Provide the [x, y] coordinate of the cell's center where the given text is located.  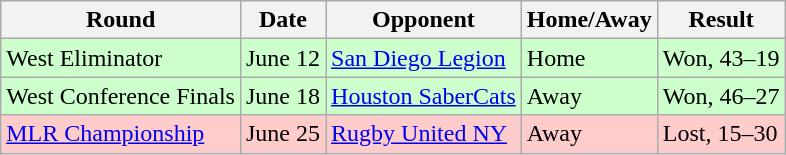
June 18 [282, 96]
MLR Championship [121, 134]
Won, 43–19 [721, 58]
June 12 [282, 58]
Won, 46–27 [721, 96]
West Eliminator [121, 58]
Home [589, 58]
Round [121, 20]
Home/Away [589, 20]
San Diego Legion [424, 58]
Houston SaberCats [424, 96]
Date [282, 20]
June 25 [282, 134]
West Conference Finals [121, 96]
Result [721, 20]
Lost, 15–30 [721, 134]
Opponent [424, 20]
Rugby United NY [424, 134]
